Identify which cell holds the provided text, then report its [X, Y] central coordinate. 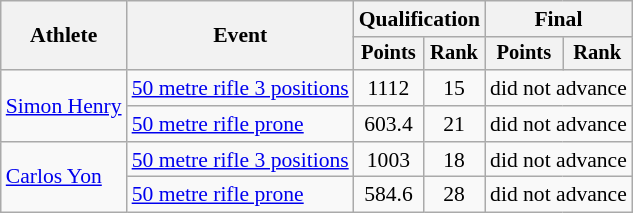
Final [558, 19]
21 [454, 124]
18 [454, 160]
Qualification [420, 19]
Carlos Yon [64, 178]
1112 [388, 88]
15 [454, 88]
Simon Henry [64, 106]
584.6 [388, 195]
Athlete [64, 36]
Event [240, 36]
1003 [388, 160]
603.4 [388, 124]
28 [454, 195]
